Locate the cell with the specified text and output its (x, y) center coordinate. 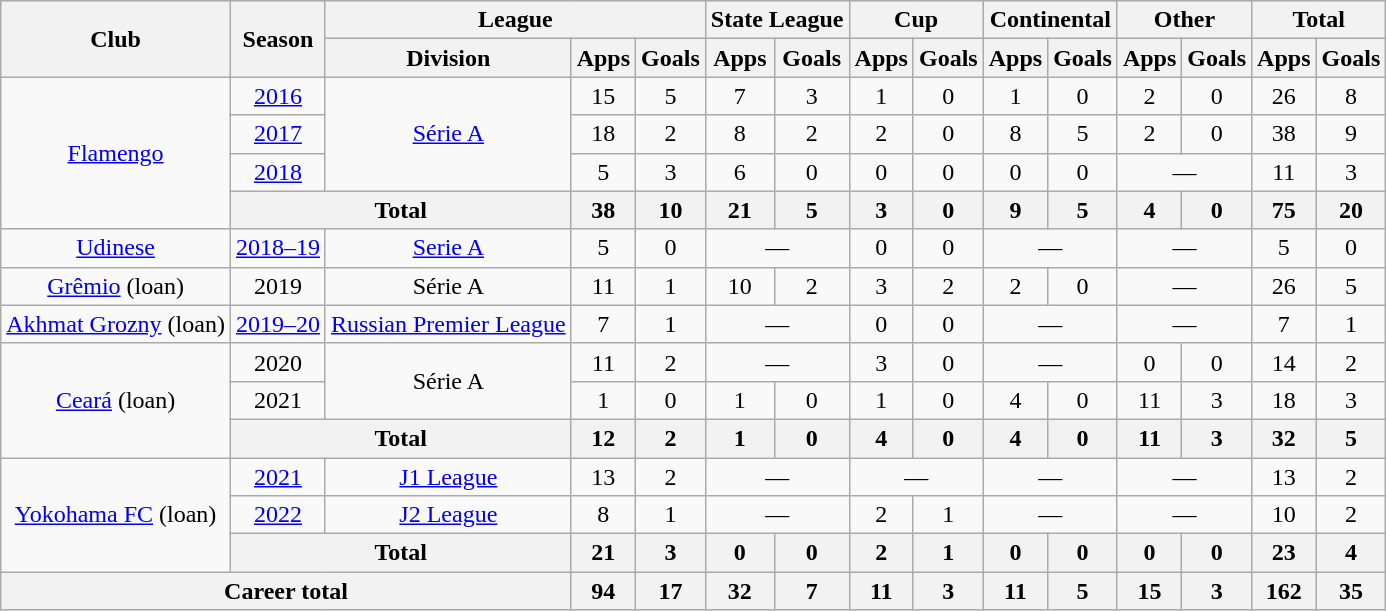
12 (603, 438)
Udinese (116, 248)
Russian Premier League (448, 324)
17 (671, 591)
J1 League (448, 477)
Flamengo (116, 153)
35 (1351, 591)
League (515, 20)
94 (603, 591)
Career total (286, 591)
Other (1184, 20)
Ceará (loan) (116, 400)
14 (1284, 362)
Division (448, 58)
23 (1284, 553)
162 (1284, 591)
Continental (1050, 20)
State League (777, 20)
2018–19 (278, 248)
2019–20 (278, 324)
Season (278, 39)
2022 (278, 515)
75 (1284, 210)
J2 League (448, 515)
Akhmat Grozny (loan) (116, 324)
Yokohama FC (loan) (116, 515)
2018 (278, 172)
6 (740, 172)
2016 (278, 96)
Cup (916, 20)
2019 (278, 286)
Club (116, 39)
2017 (278, 134)
Grêmio (loan) (116, 286)
20 (1351, 210)
Serie A (448, 248)
2020 (278, 362)
